Locate the cell with the specified text and output its [x, y] center coordinate. 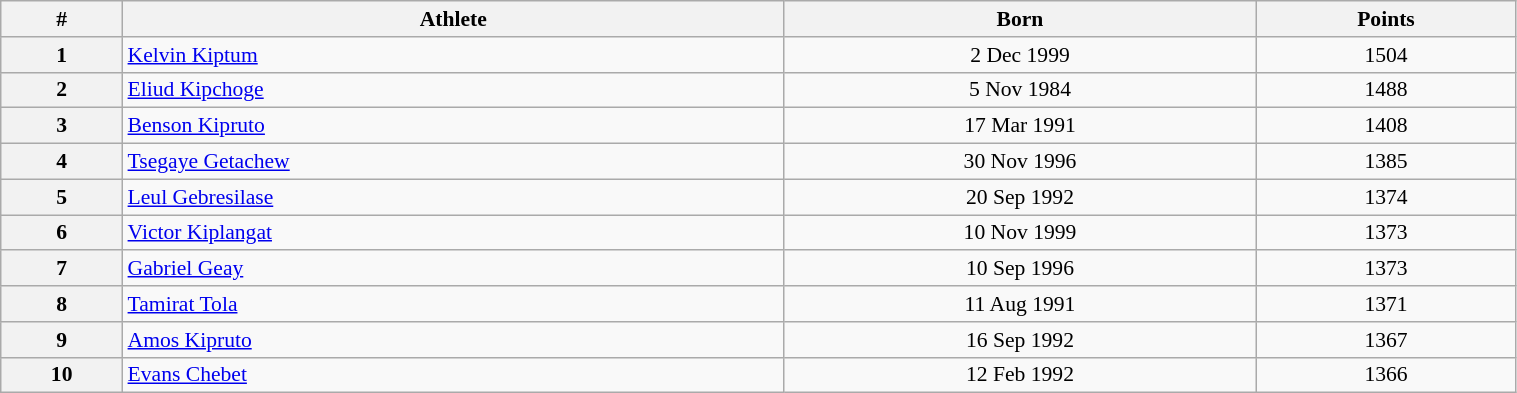
Points [1386, 19]
1371 [1386, 304]
Eliud Kipchoge [454, 90]
1504 [1386, 55]
7 [62, 269]
# [62, 19]
16 Sep 1992 [1020, 340]
3 [62, 126]
2 Dec 1999 [1020, 55]
Born [1020, 19]
Benson Kipruto [454, 126]
6 [62, 233]
Kelvin Kiptum [454, 55]
1367 [1386, 340]
12 Feb 1992 [1020, 375]
Gabriel Geay [454, 269]
Tamirat Tola [454, 304]
1 [62, 55]
30 Nov 1996 [1020, 162]
1366 [1386, 375]
2 [62, 90]
Evans Chebet [454, 375]
1408 [1386, 126]
11 Aug 1991 [1020, 304]
20 Sep 1992 [1020, 197]
5 Nov 1984 [1020, 90]
1374 [1386, 197]
17 Mar 1991 [1020, 126]
8 [62, 304]
1488 [1386, 90]
Tsegaye Getachew [454, 162]
10 [62, 375]
5 [62, 197]
Athlete [454, 19]
Leul Gebresilase [454, 197]
10 Nov 1999 [1020, 233]
10 Sep 1996 [1020, 269]
9 [62, 340]
Victor Kiplangat [454, 233]
Amos Kipruto [454, 340]
4 [62, 162]
1385 [1386, 162]
